Determine the [x, y] coordinate at the center of the cell enclosing the given text.  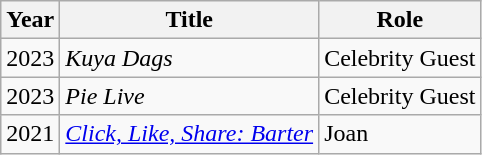
2021 [30, 134]
Year [30, 20]
Click, Like, Share: Barter [190, 134]
Pie Live [190, 96]
Role [400, 20]
Kuya Dags [190, 58]
Joan [400, 134]
Title [190, 20]
